Return [X, Y] of the center of cell containing provided text 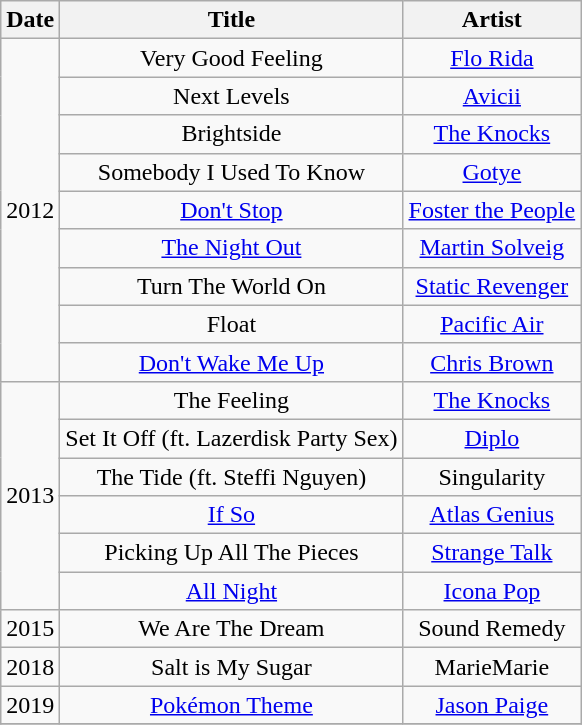
Salt is My Sugar [232, 667]
2012 [30, 210]
Date [30, 20]
All Night [232, 591]
Singularity [492, 477]
The Tide (ft. Steffi Nguyen) [232, 477]
Chris Brown [492, 362]
If So [232, 515]
2013 [30, 495]
The Feeling [232, 400]
Diplo [492, 438]
Strange Talk [492, 553]
Pacific Air [492, 324]
Gotye [492, 172]
Somebody I Used To Know [232, 172]
Turn The World On [232, 286]
The Night Out [232, 248]
Don't Stop [232, 210]
2015 [30, 629]
Pokémon Theme [232, 705]
Sound Remedy [492, 629]
MarieMarie [492, 667]
Atlas Genius [492, 515]
Icona Pop [492, 591]
Artist [492, 20]
Set It Off (ft. Lazerdisk Party Sex) [232, 438]
Next Levels [232, 96]
Flo Rida [492, 58]
2019 [30, 705]
Title [232, 20]
2018 [30, 667]
Avicii [492, 96]
Jason Paige [492, 705]
Picking Up All The Pieces [232, 553]
Brightside [232, 134]
Martin Solveig [492, 248]
Float [232, 324]
Very Good Feeling [232, 58]
We Are The Dream [232, 629]
Foster the People [492, 210]
Don't Wake Me Up [232, 362]
Static Revenger [492, 286]
